Determine the (X, Y) coordinate at the center of the cell enclosing the given text.  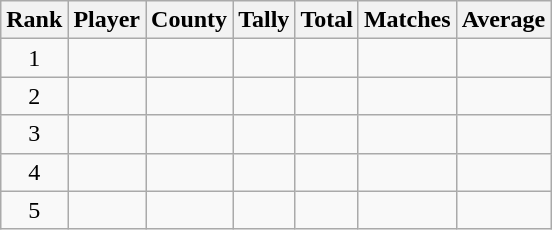
Player (107, 20)
3 (34, 134)
Rank (34, 20)
Average (504, 20)
Matches (407, 20)
Tally (264, 20)
Total (327, 20)
1 (34, 58)
2 (34, 96)
5 (34, 210)
4 (34, 172)
County (190, 20)
